Scan for the cell matching the given text and deliver its [x, y] coordinate at center. 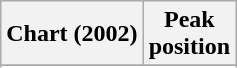
Peakposition [189, 34]
Chart (2002) [72, 34]
